Identify which cell holds the provided text, then report its [x, y] central coordinate. 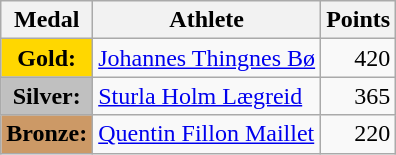
Silver: [47, 96]
Athlete [207, 20]
Sturla Holm Lægreid [207, 96]
Points [358, 20]
220 [358, 134]
Medal [47, 20]
Gold: [47, 58]
Quentin Fillon Maillet [207, 134]
420 [358, 58]
Bronze: [47, 134]
Johannes Thingnes Bø [207, 58]
365 [358, 96]
